Detect which cell encompasses the target text, then output its (x, y) center coordinate. 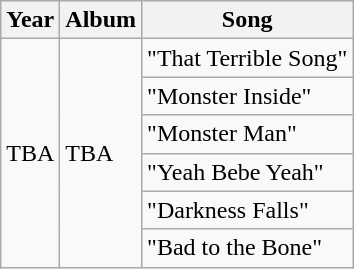
"That Terrible Song" (248, 58)
"Darkness Falls" (248, 210)
Song (248, 20)
Year (30, 20)
"Bad to the Bone" (248, 248)
"Monster Inside" (248, 96)
"Yeah Bebe Yeah" (248, 172)
"Monster Man" (248, 134)
Album (101, 20)
